Find where the given text appears and provide that cell's center as (X, Y) coordinate. 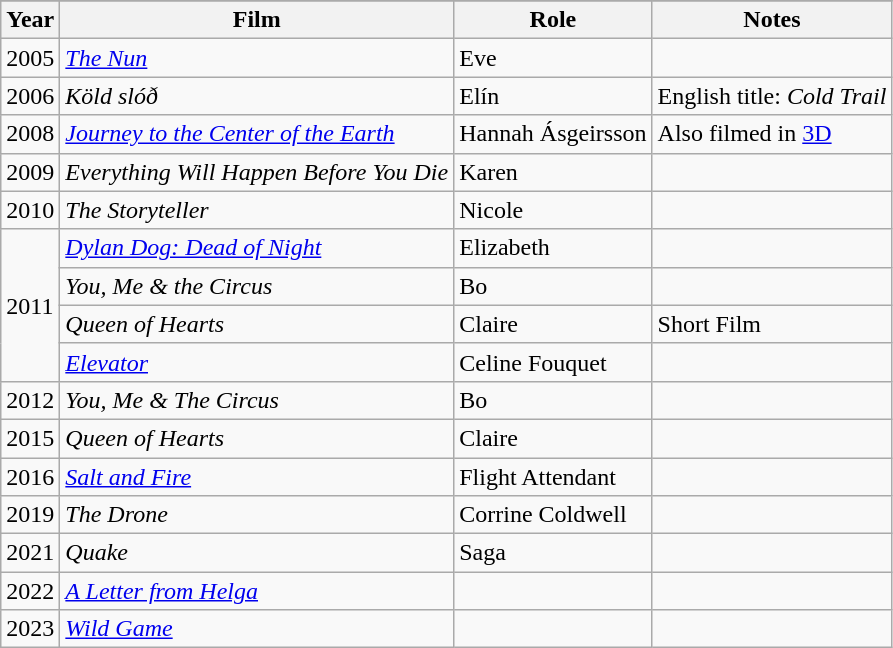
Also filmed in 3D (772, 134)
Elín (553, 96)
Salt and Fire (257, 477)
2011 (30, 305)
Notes (772, 20)
Elizabeth (553, 248)
2022 (30, 591)
Celine Fouquet (553, 362)
2015 (30, 438)
2023 (30, 629)
2021 (30, 553)
Corrine Coldwell (553, 515)
Journey to the Center of the Earth (257, 134)
Short Film (772, 324)
Hannah Ásgeirsson (553, 134)
The Nun (257, 58)
Wild Game (257, 629)
2006 (30, 96)
Köld slóð (257, 96)
Year (30, 20)
The Storyteller (257, 210)
Karen (553, 172)
Film (257, 20)
You, Me & The Circus (257, 400)
2019 (30, 515)
Saga (553, 553)
Flight Attendant (553, 477)
Elevator (257, 362)
A Letter from Helga (257, 591)
Quake (257, 553)
2010 (30, 210)
Eve (553, 58)
Nicole (553, 210)
2016 (30, 477)
English title: Cold Trail (772, 96)
2012 (30, 400)
2005 (30, 58)
2008 (30, 134)
Role (553, 20)
The Drone (257, 515)
2009 (30, 172)
Dylan Dog: Dead of Night (257, 248)
You, Me & the Circus (257, 286)
Everything Will Happen Before You Die (257, 172)
